Return (x, y) of the center of cell containing provided text 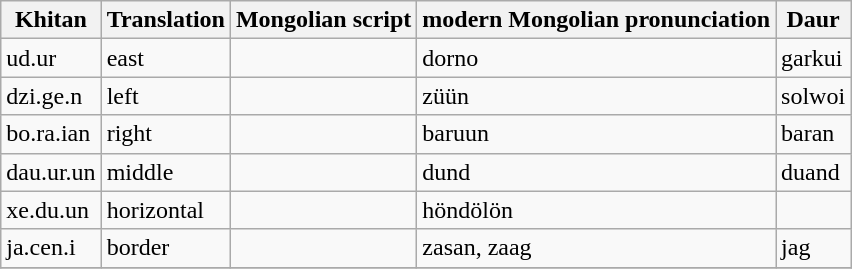
Khitan (51, 20)
bo.ra.ian (51, 134)
horizontal (166, 210)
dund (596, 172)
border (166, 248)
ud.ur (51, 58)
züün (596, 96)
dzi.ge.n (51, 96)
modern Mongolian pronunciation (596, 20)
xe.du.un (51, 210)
left (166, 96)
baruun (596, 134)
jag (814, 248)
solwoi (814, 96)
baran (814, 134)
dau.ur.un (51, 172)
right (166, 134)
duand (814, 172)
Translation (166, 20)
dorno (596, 58)
ja.cen.i (51, 248)
zasan, zaag (596, 248)
Mongolian script (323, 20)
east (166, 58)
Daur (814, 20)
höndölön (596, 210)
garkui (814, 58)
middle (166, 172)
